Pinpoint the cell where the given text exists, returning its [x, y] midpoint coordinate. 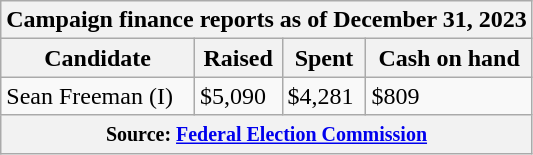
Source: Federal Election Commission [266, 134]
Raised [238, 58]
$5,090 [238, 96]
Sean Freeman (I) [98, 96]
Spent [324, 58]
Candidate [98, 58]
$809 [449, 96]
Cash on hand [449, 58]
Campaign finance reports as of December 31, 2023 [266, 20]
$4,281 [324, 96]
